Locate the cell with the specified text and output its (x, y) center coordinate. 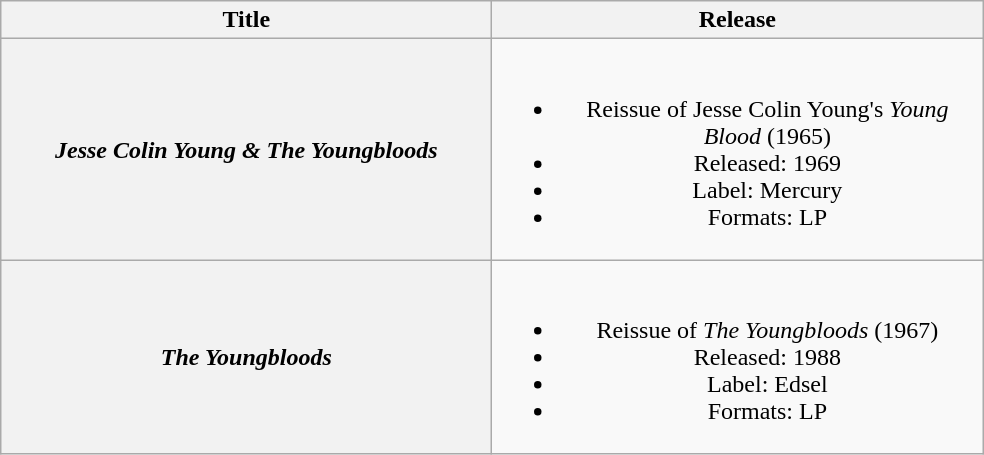
The Youngbloods (246, 357)
Release (738, 20)
Title (246, 20)
Reissue of Jesse Colin Young's Young Blood (1965)Released: 1969Label: MercuryFormats: LP (738, 150)
Reissue of The Youngbloods (1967)Released: 1988Label: EdselFormats: LP (738, 357)
Jesse Colin Young & The Youngbloods (246, 150)
